Locate the cell with the specified text and output its [X, Y] center coordinate. 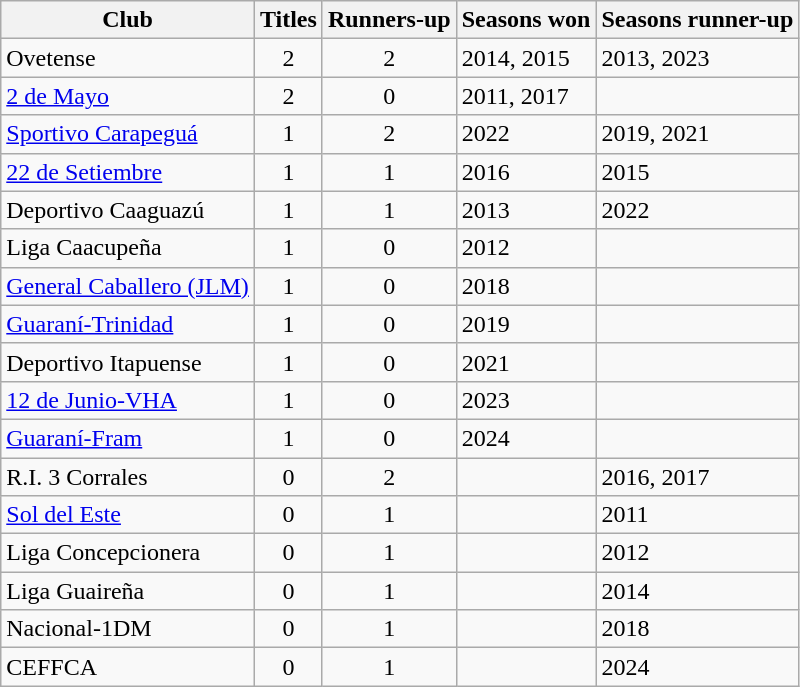
Sportivo Carapeguá [128, 134]
2011 [698, 515]
2015 [698, 172]
2016, 2017 [698, 477]
Liga Caacupeña [128, 248]
2014 [698, 591]
Seasons runner-up [698, 20]
2016 [526, 172]
CEFFCA [128, 667]
Sol del Este [128, 515]
2013 [526, 210]
General Caballero (JLM) [128, 286]
2 de Mayo [128, 96]
Liga Concepcionera [128, 553]
Ovetense [128, 58]
Seasons won [526, 20]
Nacional-1DM [128, 629]
2011, 2017 [526, 96]
2019 [526, 324]
2014, 2015 [526, 58]
Deportivo Caaguazú [128, 210]
12 de Junio-VHA [128, 400]
2023 [526, 400]
2019, 2021 [698, 134]
Runners-up [389, 20]
2021 [526, 362]
Guaraní-Fram [128, 438]
2013, 2023 [698, 58]
Deportivo Itapuense [128, 362]
Titles [288, 20]
Guaraní-Trinidad [128, 324]
22 de Setiembre [128, 172]
Liga Guaireña [128, 591]
Club [128, 20]
R.I. 3 Corrales [128, 477]
